Pinpoint the cell where the given text exists, returning its (X, Y) midpoint coordinate. 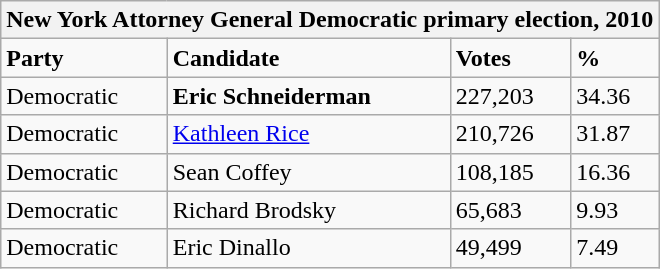
210,726 (510, 134)
108,185 (510, 172)
Kathleen Rice (308, 134)
% (615, 58)
Candidate (308, 58)
31.87 (615, 134)
Sean Coffey (308, 172)
Eric Schneiderman (308, 96)
227,203 (510, 96)
49,499 (510, 248)
65,683 (510, 210)
Richard Brodsky (308, 210)
16.36 (615, 172)
34.36 (615, 96)
9.93 (615, 210)
Party (84, 58)
Eric Dinallo (308, 248)
New York Attorney General Democratic primary election, 2010 (330, 20)
Votes (510, 58)
7.49 (615, 248)
